Provide the [x, y] coordinate of the cell's center where the given text is located.  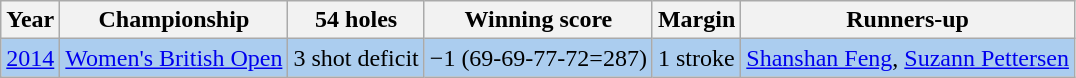
3 shot deficit [356, 58]
2014 [30, 58]
1 stroke [696, 58]
Shanshan Feng, Suzann Pettersen [908, 58]
Women's British Open [174, 58]
Year [30, 20]
Runners-up [908, 20]
Winning score [538, 20]
Championship [174, 20]
54 holes [356, 20]
−1 (69-69-77-72=287) [538, 58]
Margin [696, 20]
